Output the (x, y) coordinate of the center of the cell containing the given text.  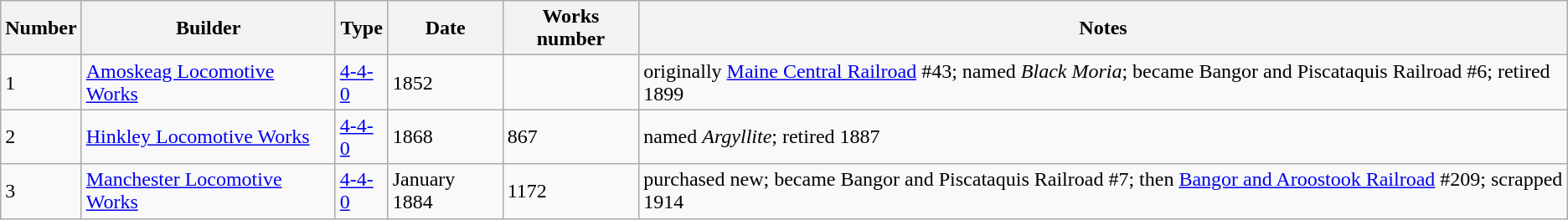
named Argyllite; retired 1887 (1104, 137)
867 (571, 137)
Notes (1104, 28)
3 (41, 191)
2 (41, 137)
Hinkley Locomotive Works (208, 137)
Type (362, 28)
Manchester Locomotive Works (208, 191)
Builder (208, 28)
Number (41, 28)
1 (41, 82)
January 1884 (446, 191)
1852 (446, 82)
Amoskeag Locomotive Works (208, 82)
1172 (571, 191)
Works number (571, 28)
Date (446, 28)
1868 (446, 137)
purchased new; became Bangor and Piscataquis Railroad #7; then Bangor and Aroostook Railroad #209; scrapped 1914 (1104, 191)
originally Maine Central Railroad #43; named Black Moria; became Bangor and Piscataquis Railroad #6; retired 1899 (1104, 82)
